From the cell containing the given text, extract its center point as (X, Y) coordinate. 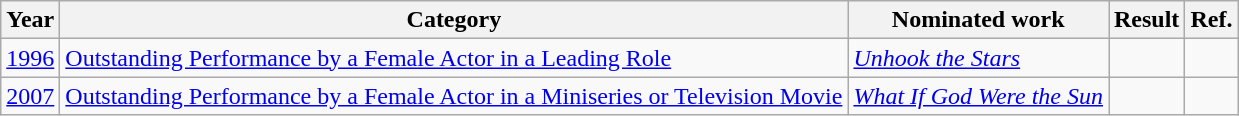
Category (454, 20)
Result (1146, 20)
What If God Were the Sun (978, 96)
Outstanding Performance by a Female Actor in a Miniseries or Television Movie (454, 96)
Outstanding Performance by a Female Actor in a Leading Role (454, 58)
Nominated work (978, 20)
Year (30, 20)
Ref. (1212, 20)
Unhook the Stars (978, 58)
1996 (30, 58)
2007 (30, 96)
